Return [X, Y] of the center of cell containing provided text 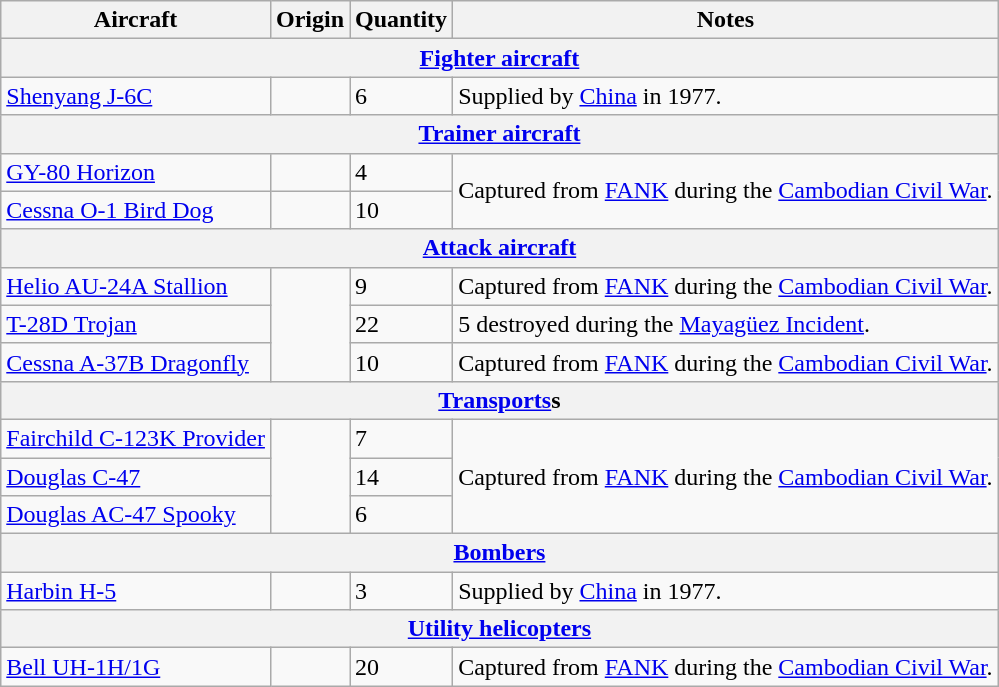
22 [402, 324]
Trainer aircraft [500, 134]
Utility helicopters [500, 629]
Fighter aircraft [500, 58]
T-28D Trojan [136, 324]
9 [402, 286]
14 [402, 477]
GY-80 Horizon [136, 172]
Quantity [402, 20]
Helio AU-24A Stallion [136, 286]
Bell UH-1H/1G [136, 667]
Douglas C-47 [136, 477]
Cessna O-1 Bird Dog [136, 210]
Cessna A-37B Dragonfly [136, 362]
Bombers [500, 553]
Harbin H-5 [136, 591]
Fairchild C-123K Provider [136, 438]
Aircraft [136, 20]
Transportss [500, 400]
Attack aircraft [500, 248]
Notes [726, 20]
3 [402, 591]
5 destroyed during the Mayagüez Incident. [726, 324]
Shenyang J-6C [136, 96]
Origin [310, 20]
20 [402, 667]
7 [402, 438]
4 [402, 172]
Douglas AC-47 Spooky [136, 515]
